Determine the [x, y] coordinate at the center of the cell enclosing the given text.  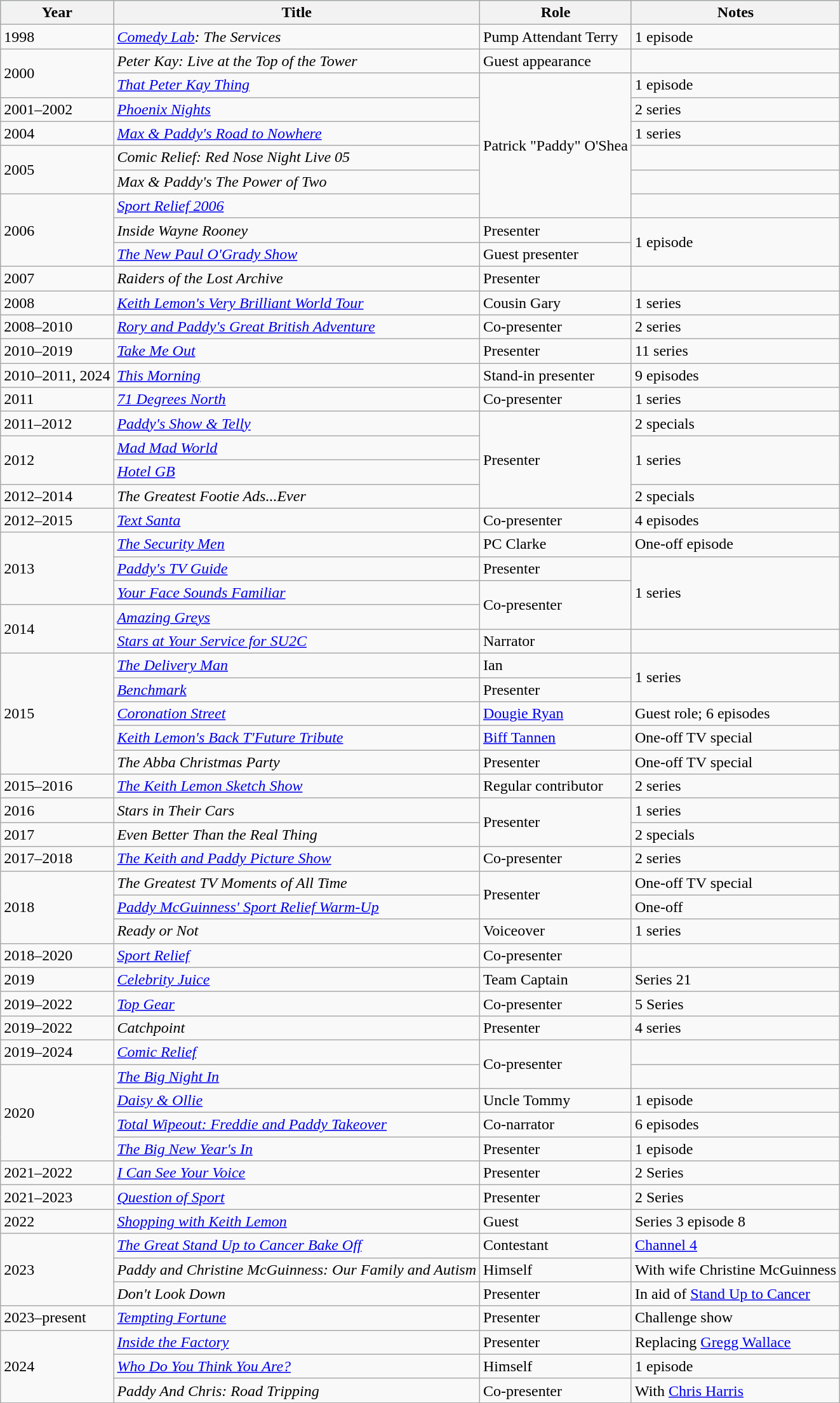
Stars at Your Service for SU2C [297, 641]
9 episodes [735, 375]
Phoenix Nights [297, 109]
The Keith Lemon Sketch Show [297, 786]
Catchpoint [297, 1028]
Guest role; 6 episodes [735, 714]
This Morning [297, 375]
5 Series [735, 1004]
2008–2010 [57, 327]
1998 [57, 37]
Comic Relief [297, 1052]
2017 [57, 835]
11 series [735, 351]
2007 [57, 278]
2021–2023 [57, 1197]
2004 [57, 133]
Contestant [556, 1245]
Guest appearance [556, 61]
2019–2024 [57, 1052]
Channel 4 [735, 1245]
Sport Relief [297, 955]
Team Captain [556, 979]
Paddy's TV Guide [297, 568]
Mad Mad World [297, 448]
Stand-in presenter [556, 375]
Paddy And Chris: Road Tripping [297, 1390]
2013 [57, 568]
The Big New Year's In [297, 1149]
One-off episode [735, 544]
Comic Relief: Red Nose Night Live 05 [297, 158]
Total Wipeout: Freddie and Paddy Takeover [297, 1125]
With Chris Harris [735, 1390]
2018–2020 [57, 955]
Top Gear [297, 1004]
Question of Sport [297, 1197]
2011 [57, 399]
Ready or Not [297, 931]
2012 [57, 460]
Comedy Lab: The Services [297, 37]
The Great Stand Up to Cancer Bake Off [297, 1245]
2001–2002 [57, 109]
Challenge show [735, 1318]
Celebrity Juice [297, 979]
Ian [556, 665]
2015 [57, 713]
Who Do You Think You Are? [297, 1366]
2010–2019 [57, 351]
Even Better Than the Real Thing [297, 835]
Amazing Greys [297, 617]
Peter Kay: Live at the Top of the Tower [297, 61]
2023–present [57, 1318]
2019 [57, 979]
4 episodes [735, 520]
Text Santa [297, 520]
2023 [57, 1270]
2012–2015 [57, 520]
Biff Tannen [556, 738]
2015–2016 [57, 786]
Inside Wayne Rooney [297, 230]
Inside the Factory [297, 1342]
Shopping with Keith Lemon [297, 1221]
Don't Look Down [297, 1294]
Series 3 episode 8 [735, 1221]
2020 [57, 1113]
71 Degrees North [297, 399]
Coronation Street [297, 714]
Notes [735, 13]
Regular contributor [556, 786]
Max & Paddy's The Power of Two [297, 182]
2016 [57, 810]
The New Paul O'Grady Show [297, 254]
Series 21 [735, 979]
2022 [57, 1221]
Replacing Gregg Wallace [735, 1342]
In aid of Stand Up to Cancer [735, 1294]
Stars in Their Cars [297, 810]
Dougie Ryan [556, 714]
Rory and Paddy's Great British Adventure [297, 327]
The Greatest Footie Ads...Ever [297, 496]
The Security Men [297, 544]
Title [297, 13]
That Peter Kay Thing [297, 85]
2008 [57, 303]
Keith Lemon's Back T'Future Tribute [297, 738]
2021–2022 [57, 1173]
With wife Christine McGuinness [735, 1270]
2006 [57, 230]
One-off [735, 907]
Narrator [556, 641]
2018 [57, 907]
2014 [57, 629]
Co-narrator [556, 1125]
Raiders of the Lost Archive [297, 278]
The Greatest TV Moments of All Time [297, 883]
Benchmark [297, 689]
2010–2011, 2024 [57, 375]
Patrick "Paddy" O'Shea [556, 145]
The Big Night In [297, 1077]
Role [556, 13]
Max & Paddy's Road to Nowhere [297, 133]
Year [57, 13]
I Can See Your Voice [297, 1173]
2011–2012 [57, 424]
PC Clarke [556, 544]
6 episodes [735, 1125]
2000 [57, 73]
Paddy and Christine McGuinness: Our Family and Autism [297, 1270]
2005 [57, 170]
Hotel GB [297, 472]
Paddy's Show & Telly [297, 424]
Cousin Gary [556, 303]
Guest presenter [556, 254]
2017–2018 [57, 859]
Pump Attendant Terry [556, 37]
Your Face Sounds Familiar [297, 593]
2024 [57, 1366]
4 series [735, 1028]
2012–2014 [57, 496]
Sport Relief 2006 [297, 206]
Tempting Fortune [297, 1318]
Keith Lemon's Very Brilliant World Tour [297, 303]
Voiceover [556, 931]
The Delivery Man [297, 665]
Take Me Out [297, 351]
Uncle Tommy [556, 1101]
Guest [556, 1221]
The Abba Christmas Party [297, 762]
Paddy McGuinness' Sport Relief Warm-Up [297, 907]
The Keith and Paddy Picture Show [297, 859]
Daisy & Ollie [297, 1101]
